Scan for the cell matching the given text and deliver its (x, y) coordinate at center. 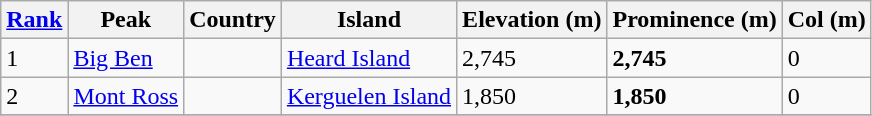
Rank (34, 20)
Prominence (m) (694, 20)
Mont Ross (126, 96)
Country (233, 20)
Peak (126, 20)
Kerguelen Island (368, 96)
Heard Island (368, 58)
2 (34, 96)
1 (34, 58)
Elevation (m) (532, 20)
Col (m) (826, 20)
Big Ben (126, 58)
Island (368, 20)
